From the cell containing the given text, extract its center point as [x, y] coordinate. 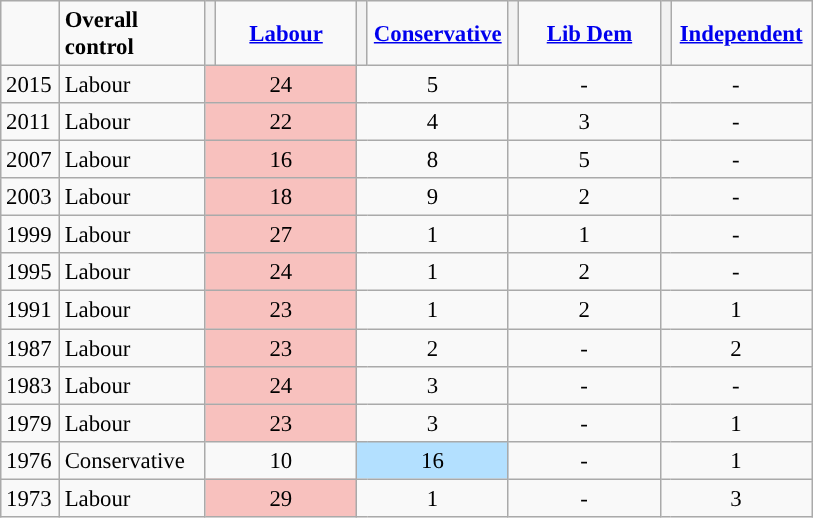
2015 [30, 85]
2011 [30, 122]
1979 [30, 423]
1991 [30, 310]
Overall control [132, 34]
10 [281, 460]
1987 [30, 348]
Lib Dem [590, 34]
Independent [742, 34]
22 [281, 122]
2007 [30, 160]
1973 [30, 498]
29 [281, 498]
2003 [30, 197]
1999 [30, 235]
4 [433, 122]
9 [433, 197]
1995 [30, 273]
18 [281, 197]
1976 [30, 460]
27 [281, 235]
1983 [30, 385]
8 [433, 160]
